Identify which cell holds the provided text, then report its [X, Y] central coordinate. 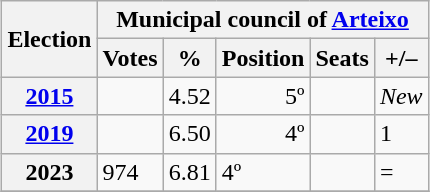
1 [401, 134]
+/– [401, 58]
Position [263, 58]
Election [50, 39]
Seats [342, 58]
2015 [50, 96]
6.50 [190, 134]
% [190, 58]
2019 [50, 134]
6.81 [190, 172]
2023 [50, 172]
Votes [130, 58]
= [401, 172]
4.52 [190, 96]
New [401, 96]
Municipal council of Arteixo [262, 20]
5º [263, 96]
974 [130, 172]
